Search for the cell housing the specified text and yield its [x, y] center coordinate. 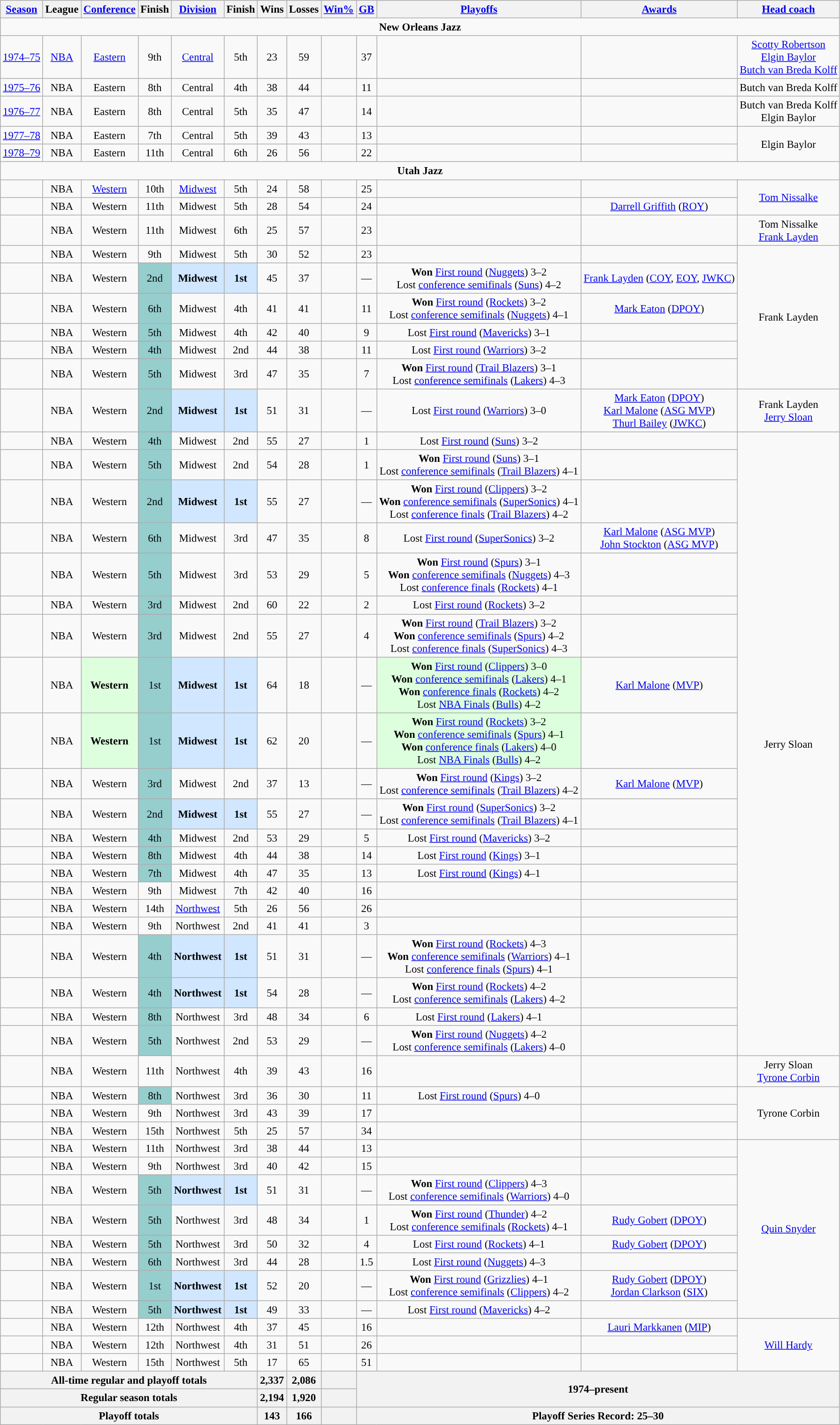
Losses [304, 9]
2,337 [272, 1380]
2,086 [304, 1380]
Playoff totals [129, 1416]
Tyrone Corbin [788, 1113]
7 [367, 374]
Head coach [788, 9]
Won First round (Clippers) 3–2 Won conference semifinals (SuperSonics) 4–1 Lost conference finals (Trail Blazers) 4–2 [479, 502]
6 [367, 1017]
Mark Eaton (DPOY) [659, 309]
Lost First round (SuperSonics) 3–2 [479, 538]
Lost First round (Mavericks) 4–2 [479, 1310]
Quin Snyder [788, 1229]
Conference [110, 9]
Won First round (Trail Blazers) 3–1 Lost conference semifinals (Lakers) 4–3 [479, 374]
Lost First round (Mavericks) 3–1 [479, 332]
49 [272, 1310]
Tom Nissalke [788, 197]
Awards [659, 9]
1.5 [367, 1262]
Butch van Breda Kolff [788, 88]
Won First round (Rockets) 3–2 Lost conference semifinals (Nuggets) 4–1 [479, 309]
Lost First round (Kings) 3–1 [479, 856]
Won First round (Thunder) 4–2 Lost conference semifinals (Rockets) 4–1 [479, 1220]
32 [304, 1244]
Scotty RobertsonElgin BaylorButch van Breda Kolff [788, 57]
Won First round (Rockets) 4–3 Won conference semifinals (Warriors) 4–1 Lost conference finals (Spurs) 4–1 [479, 957]
Season [22, 9]
Lauri Markkanen (MIP) [659, 1327]
Will Hardy [788, 1345]
Jerry SloanTyrone Corbin [788, 1071]
Lost First round (Warriors) 3–2 [479, 350]
65 [304, 1363]
Frank Layden [788, 317]
GB [367, 9]
Utah Jazz [420, 171]
Jerry Sloan [788, 744]
9 [367, 332]
All-time regular and playoff totals [129, 1380]
Won First round (Suns) 3–1 Lost conference semifinals (Trail Blazers) 4–1 [479, 465]
Wins [272, 9]
Won First round (Rockets) 3–2 Won conference semifinals (Spurs) 4–1 Won conference finals (Lakers) 4–0 Lost NBA Finals (Bulls) 4–2 [479, 741]
Won First round (Grizzlies) 4–1 Lost conference semifinals (Clippers) 4–2 [479, 1286]
Frank Layden (COY, EOY, JWKC) [659, 278]
58 [304, 189]
15 [367, 1166]
33 [304, 1310]
Playoff Series Record: 25–30 [598, 1416]
2 [367, 605]
1975–76 [22, 88]
14th [155, 909]
Won First round (Kings) 3–2 Lost conference semifinals (Trail Blazers) 4–2 [479, 784]
Lost First round (Suns) 3–2 [479, 441]
Won First round (Clippers) 3–0 Won conference semifinals (Lakers) 4–1 Won conference finals (Rockets) 4–2 Lost NBA Finals (Bulls) 4–2 [479, 685]
Frank LaydenJerry Sloan [788, 411]
Lost First round (Mavericks) 3–2 [479, 838]
Won First round (SuperSonics) 3–2 Lost conference semifinals (Trail Blazers) 4–1 [479, 814]
1974–75 [22, 57]
3 [367, 926]
1976–77 [22, 112]
1974–present [598, 1389]
Won First round (Clippers) 4–3 Lost conference semifinals (Warriors) 4–0 [479, 1190]
Karl Malone (ASG MVP) John Stockton (ASG MVP) [659, 538]
60 [272, 605]
59 [304, 57]
Won First round (Nuggets) 4–2 Lost conference semifinals (Lakers) 4–0 [479, 1041]
Rudy Gobert (DPOY)Jordan Clarkson (SIX) [659, 1286]
62 [272, 741]
Division [198, 9]
Darrell Griffith (ROY) [659, 206]
Regular season totals [129, 1398]
Win% [339, 9]
League [62, 9]
166 [304, 1416]
Lost First round (Warriors) 3–0 [479, 411]
Won First round (Trail Blazers) 3–2 Won conference semifinals (Spurs) 4–2 Lost conference finals (SuperSonics) 4–3 [479, 636]
10th [155, 189]
Won First round (Nuggets) 3–2 Lost conference semifinals (Suns) 4–2 [479, 278]
18 [304, 685]
2,194 [272, 1398]
Lost First round (Rockets) 3–2 [479, 605]
Lost First round (Nuggets) 4–3 [479, 1262]
Butch van Breda KolffElgin Baylor [788, 112]
Mark Eaton (DPOY)Karl Malone (ASG MVP)Thurl Bailey (JWKC) [659, 411]
Lost First round (Rockets) 4–1 [479, 1244]
1,920 [304, 1398]
Tom NissalkeFrank Layden [788, 230]
Won First round (Rockets) 4–2 Lost conference semifinals (Lakers) 4–2 [479, 993]
8 [367, 538]
Lost First round (Kings) 4–1 [479, 873]
50 [272, 1244]
1977–78 [22, 136]
143 [272, 1416]
Lost First round (Lakers) 4–1 [479, 1017]
Lost First round (Spurs) 4–0 [479, 1096]
New Orleans Jazz [420, 27]
1978–79 [22, 153]
Elgin Baylor [788, 145]
64 [272, 685]
36 [272, 1096]
Won First round (Spurs) 3–1 Won conference semifinals (Nuggets) 4–3 Lost conference finals (Rockets) 4–1 [479, 575]
Playoffs [479, 9]
